Provide the (x, y) coordinate of the cell's center where the given text is located.  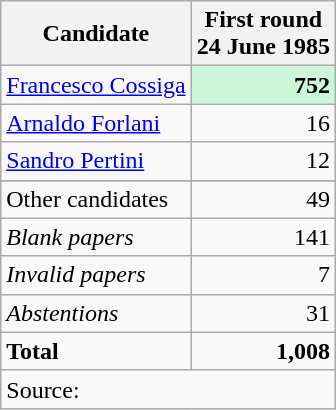
16 (263, 123)
First round24 June 1985 (263, 34)
Candidate (96, 34)
141 (263, 237)
Other candidates (96, 199)
31 (263, 313)
Arnaldo Forlani (96, 123)
7 (263, 275)
1,008 (263, 351)
752 (263, 85)
12 (263, 161)
Francesco Cossiga (96, 85)
Sandro Pertini (96, 161)
Invalid papers (96, 275)
Total (96, 351)
Abstentions (96, 313)
49 (263, 199)
Blank papers (96, 237)
Source: (168, 389)
